Capture the cell that displays the provided text and extract its [X, Y] central coordinate. 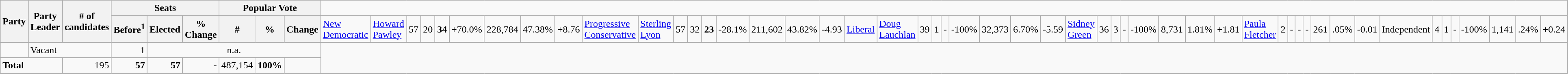
-4.93 [832, 29]
32,373 [995, 29]
# ofcandidates [87, 21]
% [270, 29]
20 [428, 29]
New Democratic [345, 29]
Paula Fletcher [1260, 29]
.05% [1342, 29]
39 [925, 29]
43.82% [802, 29]
Elected [165, 29]
100% [270, 65]
211,602 [767, 29]
47.38% [538, 29]
Seats [165, 8]
Total [32, 65]
+8.76 [569, 29]
Doug Lauchlan [897, 29]
Sidney Green [1081, 29]
-5.59 [1053, 29]
n.a. [234, 50]
Party Leader [45, 21]
36 [1104, 29]
+70.0% [467, 29]
Before1 [129, 29]
1.81% [1200, 29]
23 [709, 29]
195 [87, 65]
Independent [1406, 29]
32 [695, 29]
6.70% [1025, 29]
Howard Pawley [388, 29]
Popular Vote [270, 8]
2 [1283, 29]
261 [1320, 29]
487,154 [237, 65]
.24% [1528, 29]
+0.24 [1554, 29]
+1.81 [1228, 29]
Party [14, 21]
Liberal [860, 29]
Progressive Conservative [610, 29]
% Change [201, 29]
34 [442, 29]
1,141 [1502, 29]
Vacant [70, 50]
3 [1115, 29]
8,731 [1172, 29]
-0.01 [1367, 29]
-28.1% [733, 29]
Change [302, 29]
Sterling Lyon [656, 29]
228,784 [502, 29]
4 [1437, 29]
# [237, 29]
